Extract the [X, Y] coordinate from the center of the cell holding the provided text.  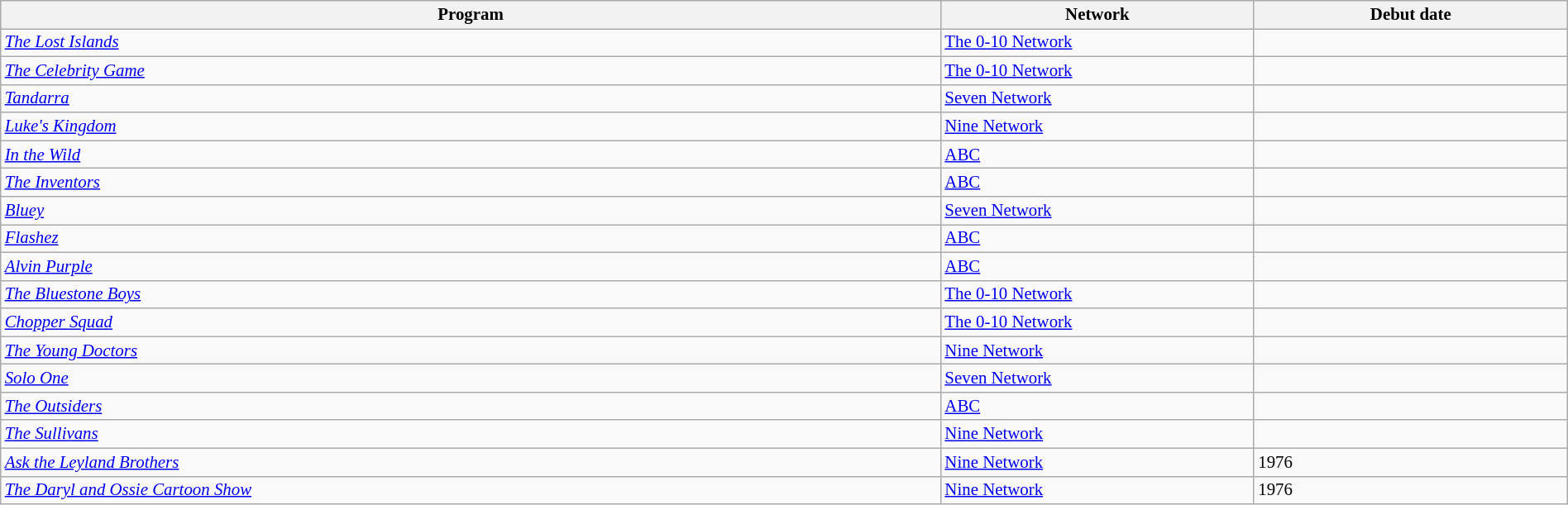
Flashez [471, 238]
Ask the Leyland Brothers [471, 462]
Debut date [1411, 15]
The Daryl and Ossie Cartoon Show [471, 490]
In the Wild [471, 155]
Alvin Purple [471, 266]
Network [1097, 15]
Bluey [471, 211]
The Lost Islands [471, 42]
The Celebrity Game [471, 70]
The Outsiders [471, 406]
The Sullivans [471, 434]
Chopper Squad [471, 322]
Program [471, 15]
The Young Doctors [471, 350]
The Inventors [471, 183]
Solo One [471, 379]
The Bluestone Boys [471, 294]
Luke's Kingdom [471, 126]
Tandarra [471, 98]
